For the text-containing cell, return its midpoint in (x, y) coordinate format. 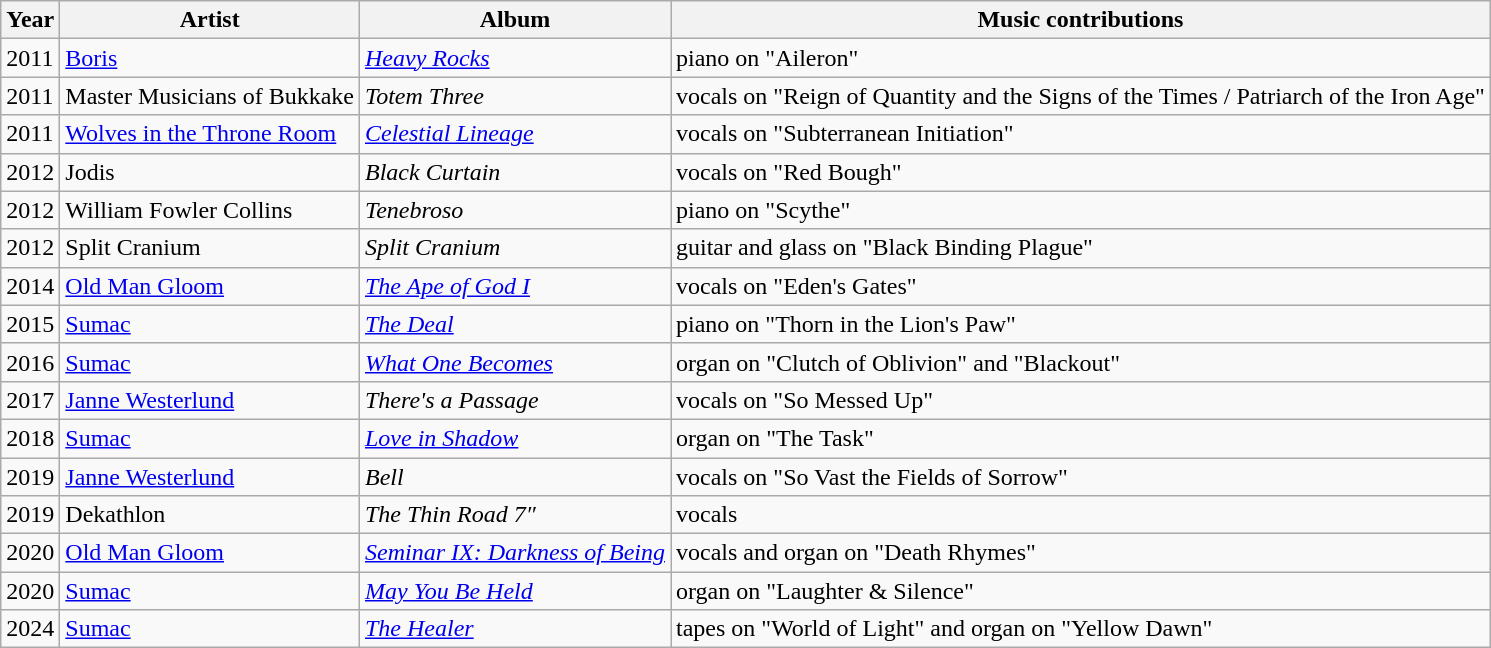
Tenebroso (514, 210)
May You Be Held (514, 591)
organ on "Clutch of Oblivion" and "Blackout" (1080, 362)
William Fowler Collins (210, 210)
vocals (1080, 515)
Boris (210, 58)
2014 (30, 286)
2015 (30, 324)
Heavy Rocks (514, 58)
tapes on "World of Light" and organ on "Yellow Dawn" (1080, 629)
2017 (30, 400)
Year (30, 20)
There's a Passage (514, 400)
piano on "Scythe" (1080, 210)
vocals on "Eden's Gates" (1080, 286)
Celestial Lineage (514, 134)
2016 (30, 362)
Artist (210, 20)
organ on "The Task" (1080, 438)
Wolves in the Throne Room (210, 134)
organ on "Laughter & Silence" (1080, 591)
Black Curtain (514, 172)
Totem Three (514, 96)
Love in Shadow (514, 438)
What One Becomes (514, 362)
Album (514, 20)
The Ape of God I (514, 286)
2018 (30, 438)
2024 (30, 629)
Bell (514, 477)
vocals on "So Messed Up" (1080, 400)
Jodis (210, 172)
vocals on "So Vast the Fields of Sorrow" (1080, 477)
Dekathlon (210, 515)
Music contributions (1080, 20)
Master Musicians of Bukkake (210, 96)
vocals on "Red Bough" (1080, 172)
vocals and organ on "Death Rhymes" (1080, 553)
The Healer (514, 629)
vocals on "Subterranean Initiation" (1080, 134)
piano on "Thorn in the Lion's Paw" (1080, 324)
Seminar IX: Darkness of Being (514, 553)
The Thin Road 7″ (514, 515)
guitar and glass on "Black Binding Plague" (1080, 248)
piano on "Aileron" (1080, 58)
vocals on "Reign of Quantity and the Signs of the Times / Patriarch of the Iron Age" (1080, 96)
The Deal (514, 324)
